Return the (x, y) coordinate for the center point of the cell that contains the specified text.  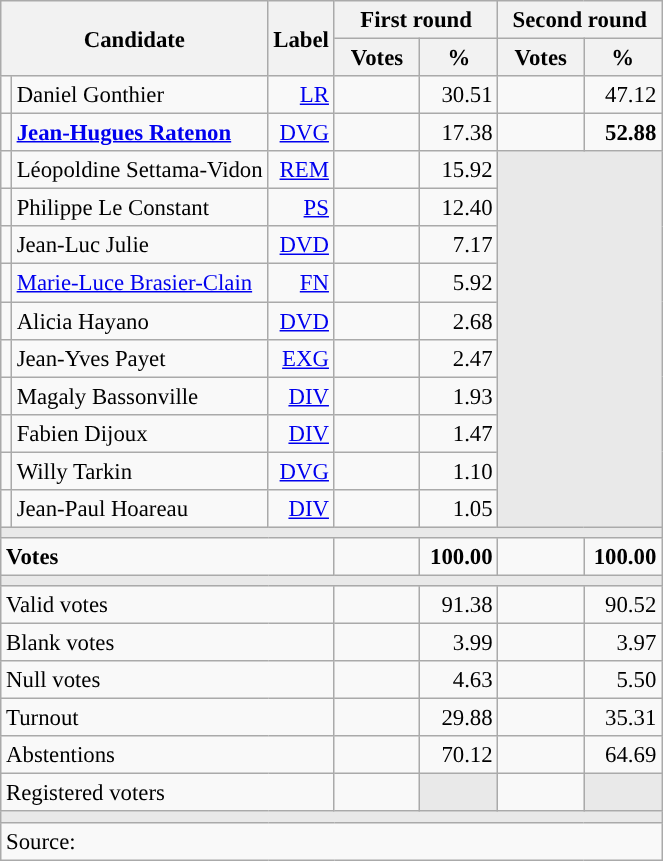
Jean-Hugues Ratenon (140, 133)
7.17 (459, 245)
Valid votes (168, 605)
1.05 (459, 509)
PS (301, 208)
29.88 (459, 718)
3.97 (623, 643)
4.63 (459, 680)
12.40 (459, 208)
52.88 (623, 133)
5.92 (459, 283)
1.47 (459, 433)
91.38 (459, 605)
Turnout (168, 718)
70.12 (459, 755)
64.69 (623, 755)
Candidate (134, 38)
LR (301, 95)
Jean-Yves Payet (140, 358)
Magaly Bassonville (140, 396)
Registered voters (168, 793)
Jean-Luc Julie (140, 245)
17.38 (459, 133)
First round (416, 20)
Marie-Luce Brasier-Clain (140, 283)
30.51 (459, 95)
Léopoldine Settama-Vidon (140, 170)
Willy Tarkin (140, 471)
1.10 (459, 471)
5.50 (623, 680)
Abstentions (168, 755)
2.68 (459, 321)
Daniel Gonthier (140, 95)
Null votes (168, 680)
Blank votes (168, 643)
Jean-Paul Hoareau (140, 509)
35.31 (623, 718)
2.47 (459, 358)
90.52 (623, 605)
Label (301, 38)
REM (301, 170)
1.93 (459, 396)
Alicia Hayano (140, 321)
47.12 (623, 95)
EXG (301, 358)
Philippe Le Constant (140, 208)
Fabien Dijoux (140, 433)
3.99 (459, 643)
Source: (332, 841)
Second round (580, 20)
FN (301, 283)
15.92 (459, 170)
